Pinpoint the cell where the given text exists, returning its [X, Y] midpoint coordinate. 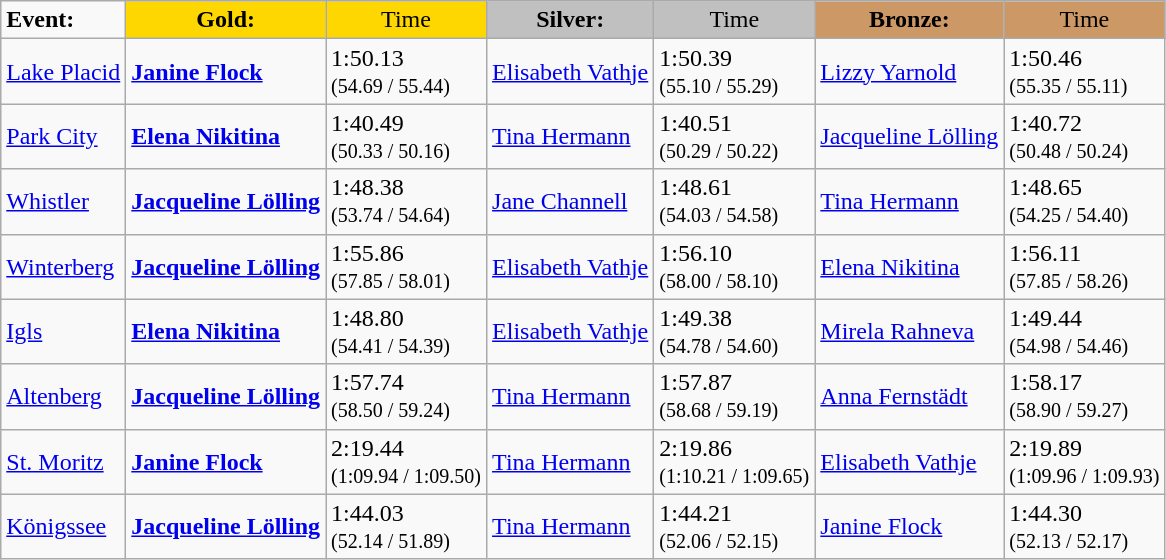
2:19.86(1:10.21 / 1:09.65) [734, 462]
1:56.10(58.00 / 58.10) [734, 266]
1:48.61(54.03 / 54.58) [734, 202]
1:50.39(55.10 / 55.29) [734, 72]
Whistler [64, 202]
1:57.74(58.50 / 59.24) [406, 396]
Gold: [226, 20]
Bronze: [910, 20]
1:49.44(54.98 / 54.46) [1084, 332]
Silver: [570, 20]
Altenberg [64, 396]
1:50.46(55.35 / 55.11) [1084, 72]
1:57.87(58.68 / 59.19) [734, 396]
1:48.65(54.25 / 54.40) [1084, 202]
1:40.49(50.33 / 50.16) [406, 136]
1:40.51(50.29 / 50.22) [734, 136]
Winterberg [64, 266]
2:19.44(1:09.94 / 1:09.50) [406, 462]
1:55.86(57.85 / 58.01) [406, 266]
1:44.30(52.13 / 52.17) [1084, 526]
Igls [64, 332]
Königssee [64, 526]
Jane Channell [570, 202]
1:48.38(53.74 / 54.64) [406, 202]
1:44.21(52.06 / 52.15) [734, 526]
1:58.17(58.90 / 59.27) [1084, 396]
1:44.03(52.14 / 51.89) [406, 526]
Event: [64, 20]
1:56.11(57.85 / 58.26) [1084, 266]
St. Moritz [64, 462]
1:40.72(50.48 / 50.24) [1084, 136]
2:19.89(1:09.96 / 1:09.93) [1084, 462]
Lake Placid [64, 72]
Lizzy Yarnold [910, 72]
Anna Fernstädt [910, 396]
1:50.13(54.69 / 55.44) [406, 72]
1:49.38(54.78 / 54.60) [734, 332]
Mirela Rahneva [910, 332]
1:48.80(54.41 / 54.39) [406, 332]
Park City [64, 136]
